Provide the [x, y] coordinate of the cell's center where the given text is located.  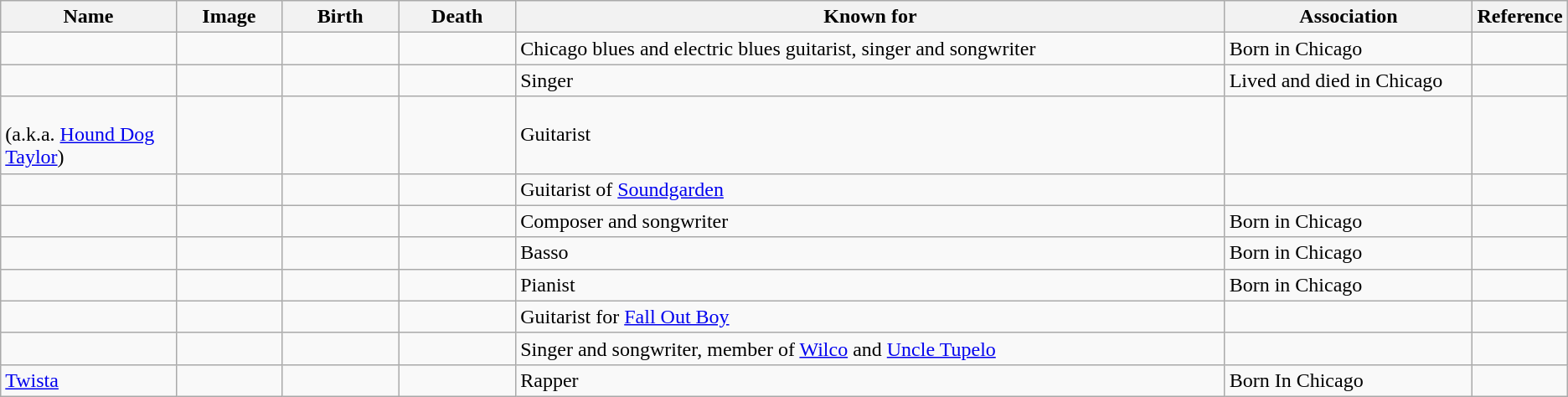
Born In Chicago [1349, 380]
Association [1349, 17]
Name [89, 17]
Guitarist for Fall Out Boy [870, 317]
Death [457, 17]
Image [229, 17]
Lived and died in Chicago [1349, 80]
Chicago blues and electric blues guitarist, singer and songwriter [870, 49]
Known for [870, 17]
Guitarist of Soundgarden [870, 189]
(a.k.a. Hound Dog Taylor) [89, 135]
Pianist [870, 285]
Rapper [870, 380]
Composer and songwriter [870, 221]
Twista [89, 380]
Basso [870, 253]
Guitarist [870, 135]
Singer [870, 80]
Reference [1519, 17]
Birth [340, 17]
Singer and songwriter, member of Wilco and Uncle Tupelo [870, 348]
